Locate the cell with the specified text and output its [X, Y] center coordinate. 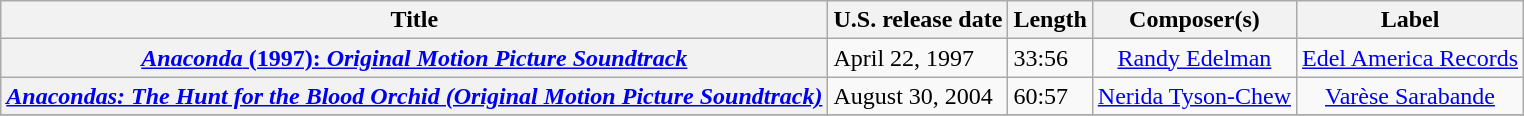
Nerida Tyson-Chew [1194, 96]
33:56 [1050, 58]
60:57 [1050, 96]
Varèse Sarabande [1410, 96]
Anaconda (1997): Original Motion Picture Soundtrack [414, 58]
U.S. release date [918, 20]
April 22, 1997 [918, 58]
Title [414, 20]
Label [1410, 20]
Edel America Records [1410, 58]
August 30, 2004 [918, 96]
Length [1050, 20]
Composer(s) [1194, 20]
Anacondas: The Hunt for the Blood Orchid (Original Motion Picture Soundtrack) [414, 96]
Randy Edelman [1194, 58]
